Determine the (x, y) coordinate at the center of the cell enclosing the given text.  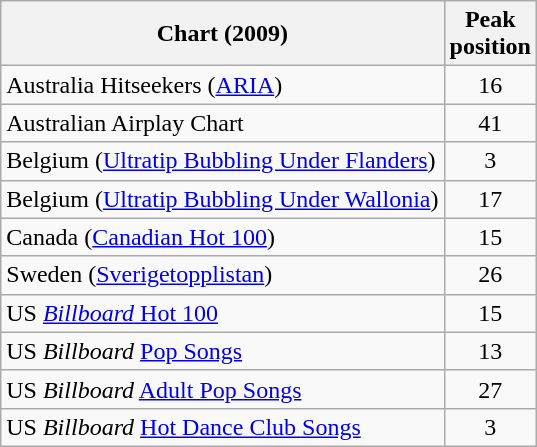
Sweden (Sverigetopplistan) (222, 275)
Chart (2009) (222, 34)
27 (490, 389)
Canada (Canadian Hot 100) (222, 237)
41 (490, 123)
Australian Airplay Chart (222, 123)
US Billboard Hot Dance Club Songs (222, 427)
US Billboard Hot 100 (222, 313)
Australia Hitseekers (ARIA) (222, 85)
Belgium (Ultratip Bubbling Under Flanders) (222, 161)
US Billboard Pop Songs (222, 351)
Belgium (Ultratip Bubbling Under Wallonia) (222, 199)
Peakposition (490, 34)
16 (490, 85)
26 (490, 275)
US Billboard Adult Pop Songs (222, 389)
13 (490, 351)
17 (490, 199)
